Determine the [X, Y] coordinate at the center of the cell enclosing the given text.  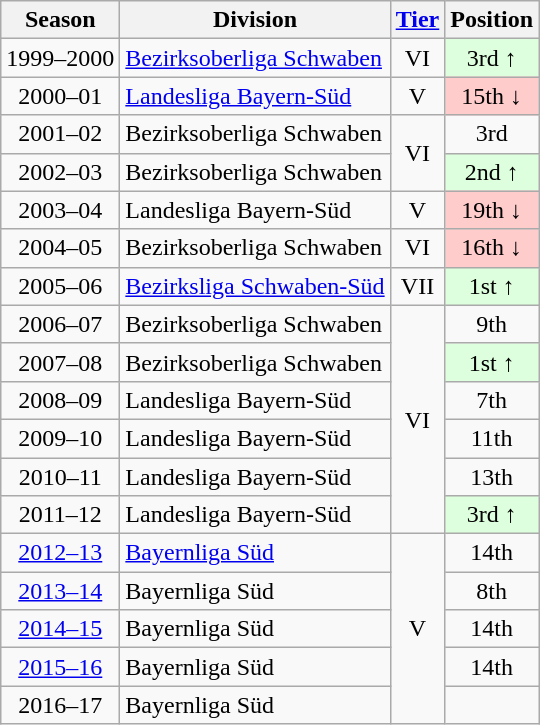
Bezirksliga Schwaben-Süd [255, 286]
8th [492, 591]
VII [418, 286]
2016–17 [60, 705]
2005–06 [60, 286]
Division [255, 20]
2014–15 [60, 629]
2012–13 [60, 553]
16th ↓ [492, 248]
11th [492, 438]
2008–09 [60, 400]
2001–02 [60, 134]
Position [492, 20]
2003–04 [60, 210]
2002–03 [60, 172]
Season [60, 20]
2007–08 [60, 362]
2011–12 [60, 515]
9th [492, 324]
2009–10 [60, 438]
13th [492, 477]
2004–05 [60, 248]
2010–11 [60, 477]
3rd [492, 134]
2000–01 [60, 96]
15th ↓ [492, 96]
Tier [418, 20]
19th ↓ [492, 210]
2015–16 [60, 667]
2006–07 [60, 324]
7th [492, 400]
2013–14 [60, 591]
2nd ↑ [492, 172]
1999–2000 [60, 58]
